Return the [x, y] coordinate for the center point of the cell that contains the specified text.  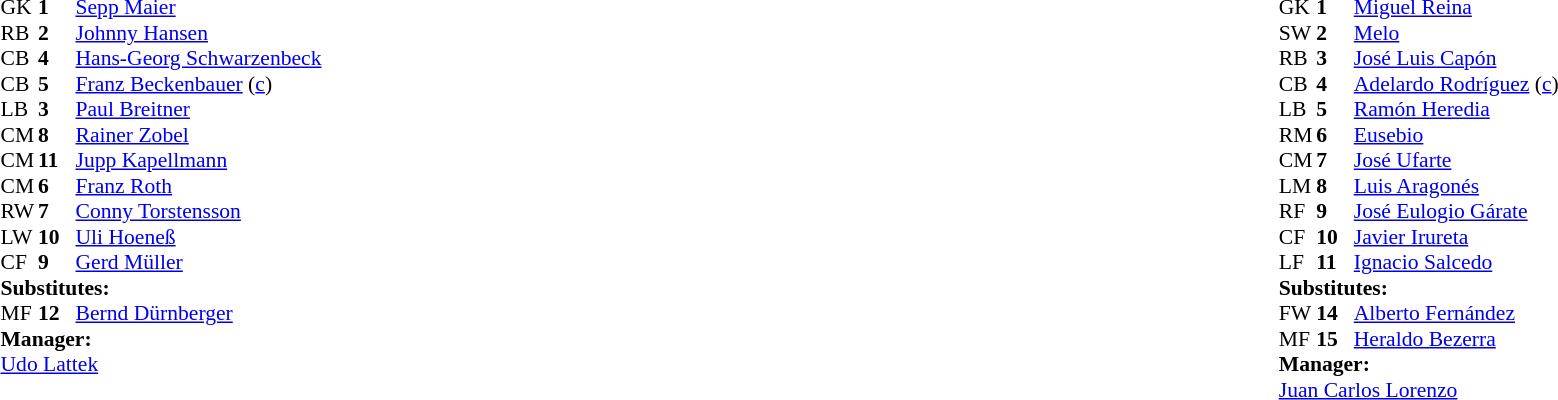
Conny Torstensson [199, 211]
Franz Beckenbauer (c) [199, 84]
SW [1298, 33]
RM [1298, 135]
Rainer Zobel [199, 135]
Johnny Hansen [199, 33]
Uli Hoeneß [199, 237]
Jupp Kapellmann [199, 161]
Bernd Dürnberger [199, 313]
Substitutes: [160, 288]
14 [1335, 313]
RW [19, 211]
Paul Breitner [199, 109]
FW [1298, 313]
12 [57, 313]
15 [1335, 339]
LM [1298, 186]
Hans-Georg Schwarzenbeck [199, 59]
Manager: [160, 339]
Udo Lattek [160, 365]
Gerd Müller [199, 263]
Franz Roth [199, 186]
LF [1298, 263]
LW [19, 237]
RF [1298, 211]
